Output the (x, y) coordinate of the center of the cell containing the given text.  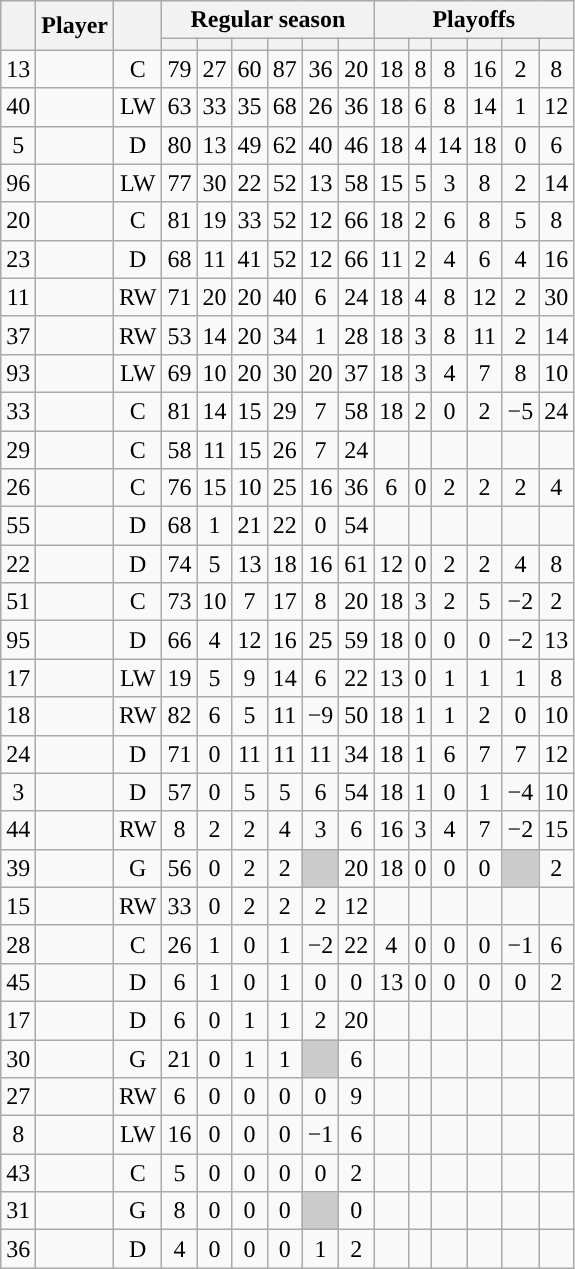
Player (75, 26)
−4 (520, 792)
60 (250, 69)
62 (284, 145)
43 (18, 1173)
69 (180, 373)
93 (18, 373)
82 (180, 716)
79 (180, 69)
46 (356, 145)
49 (250, 145)
80 (180, 145)
39 (18, 868)
23 (18, 259)
77 (180, 183)
63 (180, 107)
56 (180, 868)
50 (356, 716)
31 (18, 1211)
41 (250, 259)
53 (180, 335)
76 (180, 488)
45 (18, 982)
55 (18, 526)
61 (356, 564)
35 (250, 107)
Playoffs (474, 20)
73 (180, 602)
59 (356, 640)
95 (18, 640)
44 (18, 830)
87 (284, 69)
Regular season (268, 20)
−5 (520, 411)
57 (180, 792)
−9 (320, 716)
51 (18, 602)
74 (180, 564)
96 (18, 183)
